Locate the cell with the specified text and output its [x, y] center coordinate. 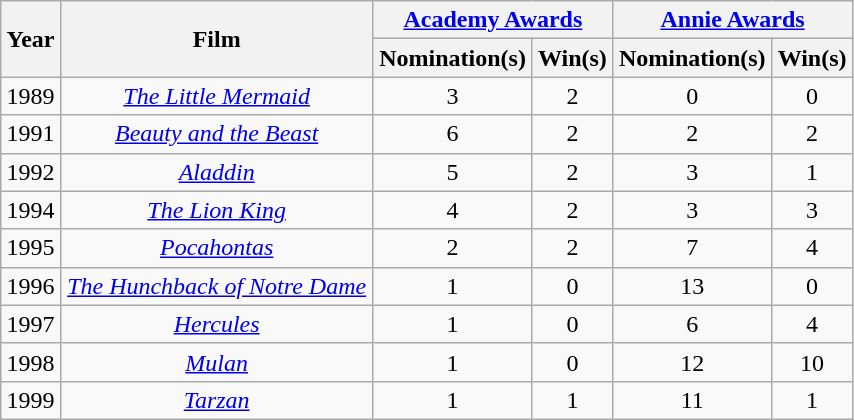
Academy Awards [493, 20]
1989 [31, 96]
The Lion King [216, 210]
Beauty and the Beast [216, 134]
1996 [31, 286]
The Little Mermaid [216, 96]
1991 [31, 134]
Tarzan [216, 400]
Pocahontas [216, 248]
Year [31, 39]
Film [216, 39]
Annie Awards [733, 20]
1992 [31, 172]
Hercules [216, 324]
1994 [31, 210]
1995 [31, 248]
1998 [31, 362]
11 [692, 400]
The Hunchback of Notre Dame [216, 286]
10 [812, 362]
1999 [31, 400]
13 [692, 286]
5 [452, 172]
12 [692, 362]
Aladdin [216, 172]
1997 [31, 324]
7 [692, 248]
Mulan [216, 362]
